Locate the cell with the specified text and output its (x, y) center coordinate. 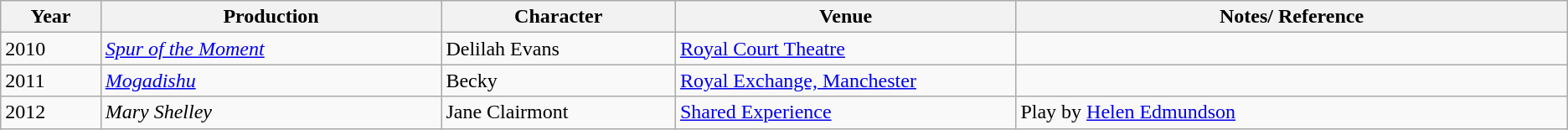
Royal Exchange, Manchester (845, 81)
Character (559, 17)
Play by Helen Edmundson (1292, 112)
Shared Experience (845, 112)
Venue (845, 17)
Royal Court Theatre (845, 49)
Delilah Evans (559, 49)
Mary Shelley (271, 112)
2011 (50, 81)
2012 (50, 112)
Mogadishu (271, 81)
Year (50, 17)
Production (271, 17)
2010 (50, 49)
Spur of the Moment (271, 49)
Becky (559, 81)
Notes/ Reference (1292, 17)
Jane Clairmont (559, 112)
